From the cell containing the given text, extract its center point as (X, Y) coordinate. 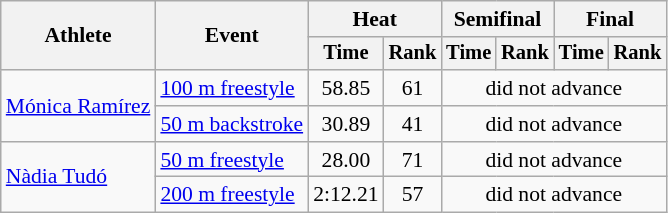
Nàdia Tudó (78, 178)
61 (413, 88)
Event (232, 36)
Heat (374, 19)
Final (610, 19)
58.85 (346, 88)
200 m freestyle (232, 195)
Mónica Ramírez (78, 106)
28.00 (346, 160)
50 m freestyle (232, 160)
Athlete (78, 36)
57 (413, 195)
100 m freestyle (232, 88)
Semifinal (497, 19)
41 (413, 124)
30.89 (346, 124)
2:12.21 (346, 195)
50 m backstroke (232, 124)
71 (413, 160)
